Scan for the cell matching the given text and deliver its [x, y] coordinate at center. 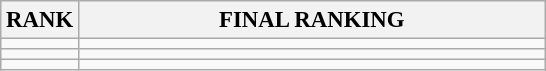
FINAL RANKING [312, 20]
RANK [40, 20]
